Determine the (x, y) coordinate at the center of the cell enclosing the given text.  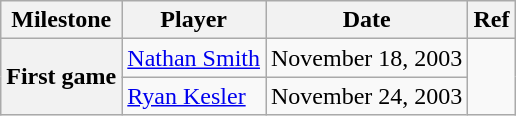
First game (62, 77)
Milestone (62, 20)
November 18, 2003 (367, 58)
Nathan Smith (194, 58)
Ryan Kesler (194, 96)
November 24, 2003 (367, 96)
Ref (492, 20)
Date (367, 20)
Player (194, 20)
